Extract the (x, y) coordinate from the center of the cell holding the provided text.  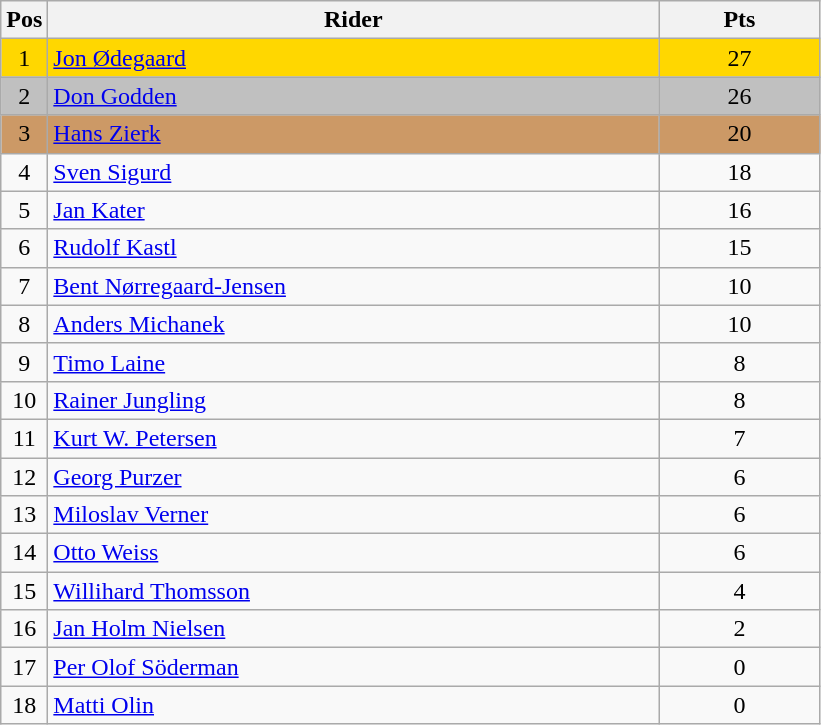
Pts (740, 20)
1 (24, 58)
5 (24, 210)
Willihard Thomsson (354, 591)
Georg Purzer (354, 477)
Sven Sigurd (354, 172)
Rainer Jungling (354, 400)
27 (740, 58)
26 (740, 96)
Pos (24, 20)
Hans Zierk (354, 134)
Don Godden (354, 96)
3 (24, 134)
Jan Holm Nielsen (354, 629)
Bent Nørregaard-Jensen (354, 286)
14 (24, 553)
12 (24, 477)
Per Olof Söderman (354, 667)
Jan Kater (354, 210)
13 (24, 515)
Rider (354, 20)
Miloslav Verner (354, 515)
11 (24, 438)
20 (740, 134)
Jon Ødegaard (354, 58)
Anders Michanek (354, 324)
9 (24, 362)
Rudolf Kastl (354, 248)
17 (24, 667)
Matti Olin (354, 705)
Kurt W. Petersen (354, 438)
Otto Weiss (354, 553)
Timo Laine (354, 362)
